Scan for the cell matching the given text and deliver its [X, Y] coordinate at center. 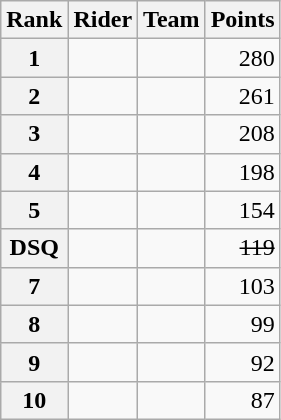
9 [34, 362]
208 [242, 134]
261 [242, 96]
280 [242, 58]
119 [242, 248]
Rider [103, 20]
5 [34, 210]
87 [242, 400]
Team [172, 20]
3 [34, 134]
99 [242, 324]
198 [242, 172]
8 [34, 324]
Points [242, 20]
92 [242, 362]
DSQ [34, 248]
7 [34, 286]
103 [242, 286]
154 [242, 210]
1 [34, 58]
4 [34, 172]
2 [34, 96]
10 [34, 400]
Rank [34, 20]
